Return (x, y) of the center of cell containing provided text 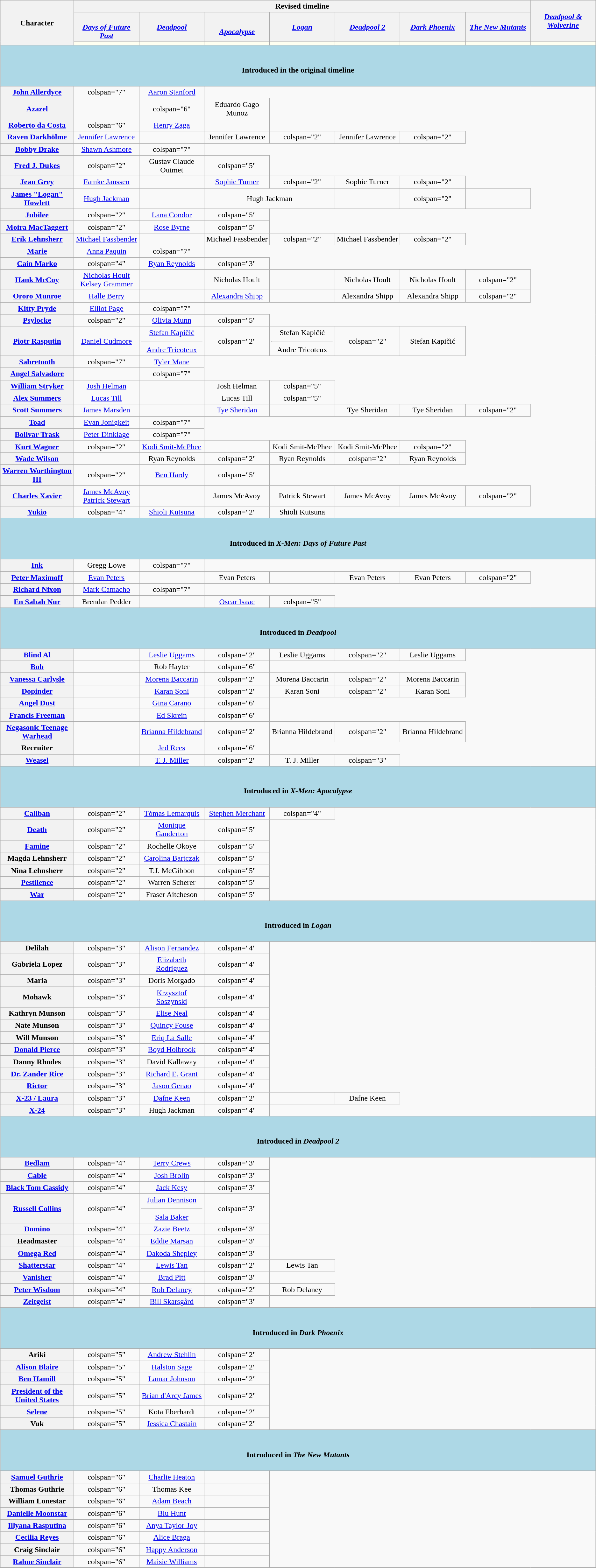
Boyd Holbrook (172, 1050)
Sabretooth (37, 362)
Apocalypse (237, 27)
Charles Xavier (37, 496)
Rictor (37, 1086)
Headmaster (37, 1241)
Shawn Ashmore (106, 149)
Patrick Stewart (302, 496)
Weasel (37, 760)
Gina Carano (172, 703)
Jason Genao (172, 1086)
Donald Pierce (37, 1050)
Bolivar Trask (37, 434)
Toad (37, 422)
Alison Fernandez (172, 948)
Adam Beach (172, 1501)
Kathryn Munson (37, 1013)
Richard E. Grant (172, 1074)
Black Tom Cassidy (37, 1187)
Alex Summers (37, 398)
Halston Sage (172, 1367)
Jubilee (37, 215)
James "Logan" Howlett (37, 199)
Quincy Fouse (172, 1025)
Gabriela Lopez (37, 964)
Kurt Wagner (37, 446)
Pestilence (37, 882)
War (37, 894)
Introduced in the original timeline (298, 66)
Eduardo Gago Munoz (237, 109)
Rose Byrne (172, 227)
Eddie Marsan (172, 1241)
Warren Worthington III (37, 475)
Yukio (37, 512)
James McAvoyPatrick Stewart (106, 496)
Julian DennisonSala Baker (172, 1208)
Rahne Sinclair (37, 1562)
Moira MacTaggert (37, 227)
Introduced in Logan (298, 921)
Nicholas HoultKelsey Grammer (106, 280)
Danny Rhodes (37, 1062)
Dr. Zander Rice (37, 1074)
Will Munson (37, 1038)
En Sabah Nur (37, 602)
Maisie Williams (172, 1562)
Vuk (37, 1424)
Ink (37, 565)
Erik Lehnsherr (37, 239)
Monique Ganderton (172, 830)
Ororo Munroe (37, 296)
Vanisher (37, 1277)
Mohawk (37, 997)
Zeitgeist (37, 1302)
Wade Wilson (37, 458)
William Lonestar (37, 1501)
Ed Skrein (172, 715)
Bobby Drake (37, 149)
Logan (302, 27)
Anna Paquin (106, 251)
Doris Morgado (172, 980)
James Marsden (106, 410)
Omega Red (37, 1253)
Henry Zaga (172, 125)
Warren Scherer (172, 882)
Piotr Rasputin (37, 341)
Azazel (37, 109)
Psylocke (37, 320)
Gustav Claude Ouimet (172, 165)
Lamar Johnson (172, 1379)
Delilah (37, 948)
William Stryker (37, 386)
Charlie Heaton (172, 1477)
Bill Skarsgård (172, 1302)
Happy Anderson (172, 1550)
John Allerdyce (37, 92)
David Kallaway (172, 1062)
Rob Hayter (172, 667)
Introduced in X-Men: Days of Future Past (298, 539)
Famine (37, 846)
Fraser Aitcheson (172, 894)
Blu Hunt (172, 1513)
Elizabeth Rodriguez (172, 964)
Brad Pitt (172, 1277)
Jean Grey (37, 182)
Maria (37, 980)
Peter Dinklage (106, 434)
Nina Lehnsherr (37, 870)
Death (37, 830)
Samuel Guthrie (37, 1477)
Tómas Lemarquis (172, 813)
Ariki (37, 1355)
Francis Freeman (37, 715)
Vanessa Carlysle (37, 679)
Introduced in X-Men: Apocalypse (298, 787)
Caliban (37, 813)
Deadpool (172, 27)
Negasonic Teenage Warhead (37, 732)
Alison Blaire (37, 1367)
Jed Rees (172, 748)
Raven Darkhölme (37, 137)
Brian d'Arcy James (172, 1396)
Nate Munson (37, 1025)
Angel Salvadore (37, 374)
Introduced in The New Mutants (298, 1450)
Kota Eberhardt (172, 1412)
Mark Camacho (106, 590)
Anya Taylor-Joy (172, 1525)
X-23 / Laura (37, 1098)
Alice Braga (172, 1537)
Deadpool & Wolverine (563, 21)
Revised timeline (302, 6)
Richard Nixon (37, 590)
Dark Phoenix (432, 27)
Introduced in Deadpool 2 (298, 1137)
Russell Collins (37, 1208)
Cecilia Reyes (37, 1537)
Deadpool 2 (367, 27)
Magda Lehnsherr (37, 858)
Kitty Pryde (37, 308)
Introduced in Dark Phoenix (298, 1328)
Cain Marko (37, 263)
Craig Sinclair (37, 1550)
Bedlam (37, 1163)
Dopinder (37, 691)
Blind Al (37, 655)
Introduced in Deadpool (298, 628)
Terry Crews (172, 1163)
Scott Summers (37, 410)
Domino (37, 1229)
President of the United States (37, 1396)
Illyana Rasputina (37, 1525)
Dakoda Shepley (172, 1253)
Danielle Moonstar (37, 1513)
Days of Future Past (106, 27)
The New Mutants (498, 27)
Bob (37, 667)
Roberto da Costa (37, 125)
Elliot Page (106, 308)
Aaron Stanford (172, 92)
Character (37, 23)
Brendan Pedder (106, 602)
Fred J. Dukes (37, 165)
Rochelle Okoye (172, 846)
Hank McCoy (37, 280)
Thomas Guthrie (37, 1489)
Carolina Bartczak (172, 858)
Oscar Isaac (237, 602)
Jessica Chastain (172, 1424)
Stefan Kapičić (432, 341)
Halle Berry (106, 296)
Evan Jonigkeit (106, 422)
Eriq La Salle (172, 1038)
Jack Kesy (172, 1187)
Stephen Merchant (237, 813)
Famke Janssen (106, 182)
Gregg Lowe (106, 565)
Peter Maximoff (37, 577)
Andrew Stehlin (172, 1355)
Thomas Kee (172, 1489)
Cable (37, 1175)
X-24 (37, 1110)
Tyler Mane (172, 362)
Shatterstar (37, 1265)
Krzysztof Soszynski (172, 997)
Marie (37, 251)
Peter Wisdom (37, 1290)
Elise Neal (172, 1013)
Ben Hamill (37, 1379)
Daniel Cudmore (106, 341)
Angel Dust (37, 703)
Recruiter (37, 748)
Ben Hardy (172, 475)
Lana Condor (172, 215)
Selene (37, 1412)
T.J. McGibbon (172, 870)
Olivia Munn (172, 320)
Zazie Beetz (172, 1229)
Josh Brolin (172, 1175)
